Find where the given text appears and provide that cell's center as (X, Y) coordinate. 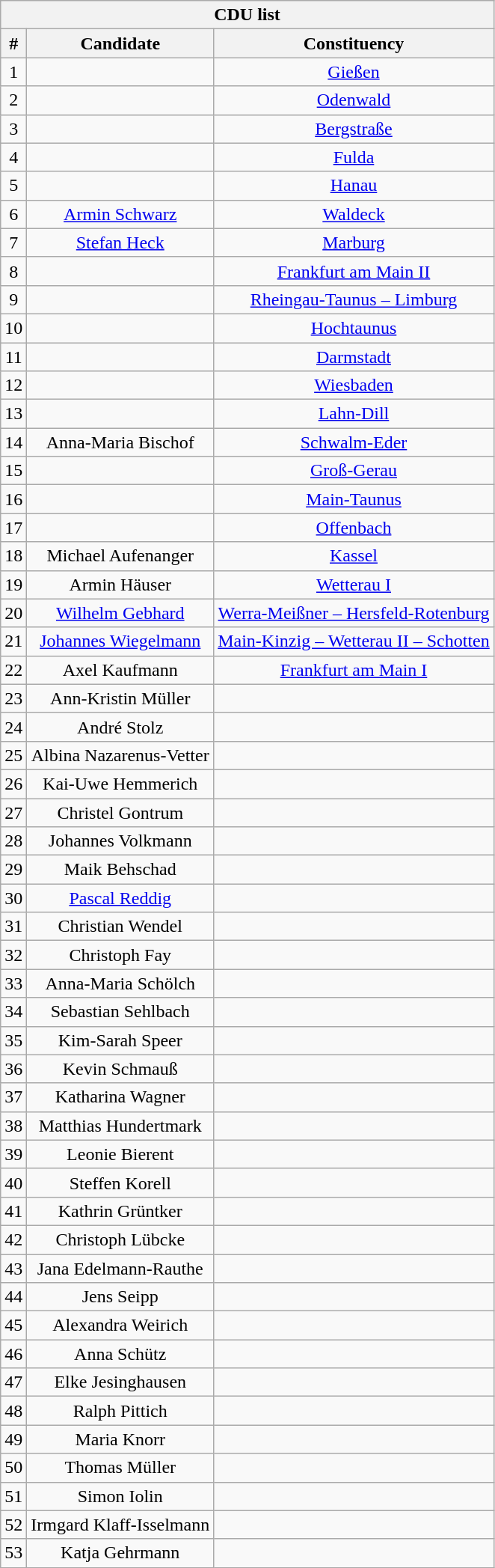
Anna-Maria Bischof (120, 442)
1 (13, 72)
Constituency (354, 43)
Gießen (354, 72)
31 (13, 927)
16 (13, 499)
21 (13, 641)
Katja Gehrmann (120, 1553)
Jens Seipp (120, 1297)
52 (13, 1525)
2 (13, 100)
Odenwald (354, 100)
Christoph Lübcke (120, 1239)
35 (13, 1040)
12 (13, 385)
13 (13, 414)
Christian Wendel (120, 927)
28 (13, 841)
5 (13, 186)
51 (13, 1496)
Johannes Wiegelmann (120, 641)
Stefan Heck (120, 242)
22 (13, 670)
41 (13, 1211)
Kathrin Grüntker (120, 1211)
Anna-Maria Schölch (120, 983)
Kevin Schmauß (120, 1069)
Schwalm-Eder (354, 442)
# (13, 43)
6 (13, 214)
Albina Nazarenus-Vetter (120, 755)
17 (13, 528)
Pascal Reddig (120, 898)
14 (13, 442)
Hochtaunus (354, 328)
42 (13, 1239)
24 (13, 727)
Michael Aufenanger (120, 556)
Johannes Volkmann (120, 841)
33 (13, 983)
Christoph Fay (120, 955)
Sebastian Sehlbach (120, 1012)
Elke Jesinghausen (120, 1382)
47 (13, 1382)
Steffen Korell (120, 1183)
Irmgard Klaff-Isselmann (120, 1525)
Marburg (354, 242)
Anna Schütz (120, 1354)
Thomas Müller (120, 1468)
29 (13, 870)
Maik Behschad (120, 870)
11 (13, 357)
3 (13, 129)
43 (13, 1269)
40 (13, 1183)
23 (13, 698)
Frankfurt am Main II (354, 271)
27 (13, 812)
50 (13, 1468)
Kassel (354, 556)
20 (13, 613)
Maria Knorr (120, 1439)
36 (13, 1069)
37 (13, 1097)
19 (13, 585)
44 (13, 1297)
Christel Gontrum (120, 812)
Axel Kaufmann (120, 670)
45 (13, 1326)
Jana Edelmann-Rauthe (120, 1269)
Alexandra Weirich (120, 1326)
34 (13, 1012)
32 (13, 955)
Katharina Wagner (120, 1097)
Matthias Hundertmark (120, 1126)
Waldeck (354, 214)
30 (13, 898)
Main-Taunus (354, 499)
38 (13, 1126)
Armin Schwarz (120, 214)
Ralph Pittich (120, 1411)
Hanau (354, 186)
Darmstadt (354, 357)
Lahn-Dill (354, 414)
10 (13, 328)
Main-Kinzig – Wetterau II – Schotten (354, 641)
26 (13, 784)
Candidate (120, 43)
46 (13, 1354)
Groß-Gerau (354, 471)
39 (13, 1154)
53 (13, 1553)
Wilhelm Gebhard (120, 613)
Bergstraße (354, 129)
15 (13, 471)
Kai-Uwe Hemmerich (120, 784)
Rheingau-Taunus – Limburg (354, 299)
8 (13, 271)
CDU list (248, 15)
André Stolz (120, 727)
48 (13, 1411)
18 (13, 556)
Wiesbaden (354, 385)
Kim-Sarah Speer (120, 1040)
9 (13, 299)
7 (13, 242)
Ann-Kristin Müller (120, 698)
Armin Häuser (120, 585)
Leonie Bierent (120, 1154)
Simon Iolin (120, 1496)
Wetterau I (354, 585)
Frankfurt am Main I (354, 670)
Werra-Meißner – Hersfeld-Rotenburg (354, 613)
25 (13, 755)
49 (13, 1439)
Offenbach (354, 528)
Fulda (354, 157)
4 (13, 157)
